Return the [X, Y] coordinate for the center point of the cell that contains the specified text.  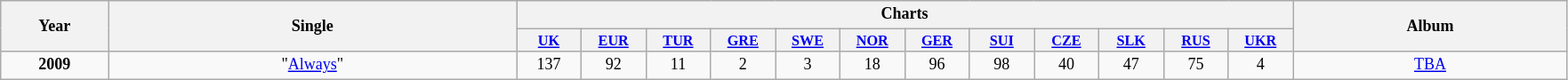
TUR [678, 40]
3 [808, 66]
SWE [808, 40]
TBA [1430, 66]
Album [1430, 27]
11 [678, 66]
UKR [1261, 40]
UK [550, 40]
137 [550, 66]
GRE [744, 40]
Year [55, 27]
2 [744, 66]
75 [1195, 66]
96 [937, 66]
RUS [1195, 40]
92 [614, 66]
98 [1001, 66]
40 [1067, 66]
EUR [614, 40]
"Always" [313, 66]
SUI [1001, 40]
GER [937, 40]
2009 [55, 66]
SLK [1131, 40]
47 [1131, 66]
4 [1261, 66]
NOR [872, 40]
Single [313, 27]
Charts [905, 14]
CZE [1067, 40]
18 [872, 66]
